Return (X, Y) of the center of cell containing provided text 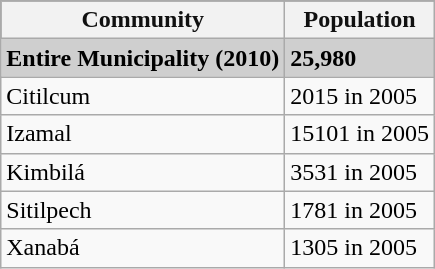
3531 in 2005 (360, 172)
Kimbilá (143, 172)
25,980 (360, 58)
Izamal (143, 134)
Citilcum (143, 96)
1305 in 2005 (360, 248)
2015 in 2005 (360, 96)
Community (143, 20)
Entire Municipality (2010) (143, 58)
1781 in 2005 (360, 210)
Xanabá (143, 248)
Sitilpech (143, 210)
Population (360, 20)
15101 in 2005 (360, 134)
